Detect which cell encompasses the target text, then output its (X, Y) center coordinate. 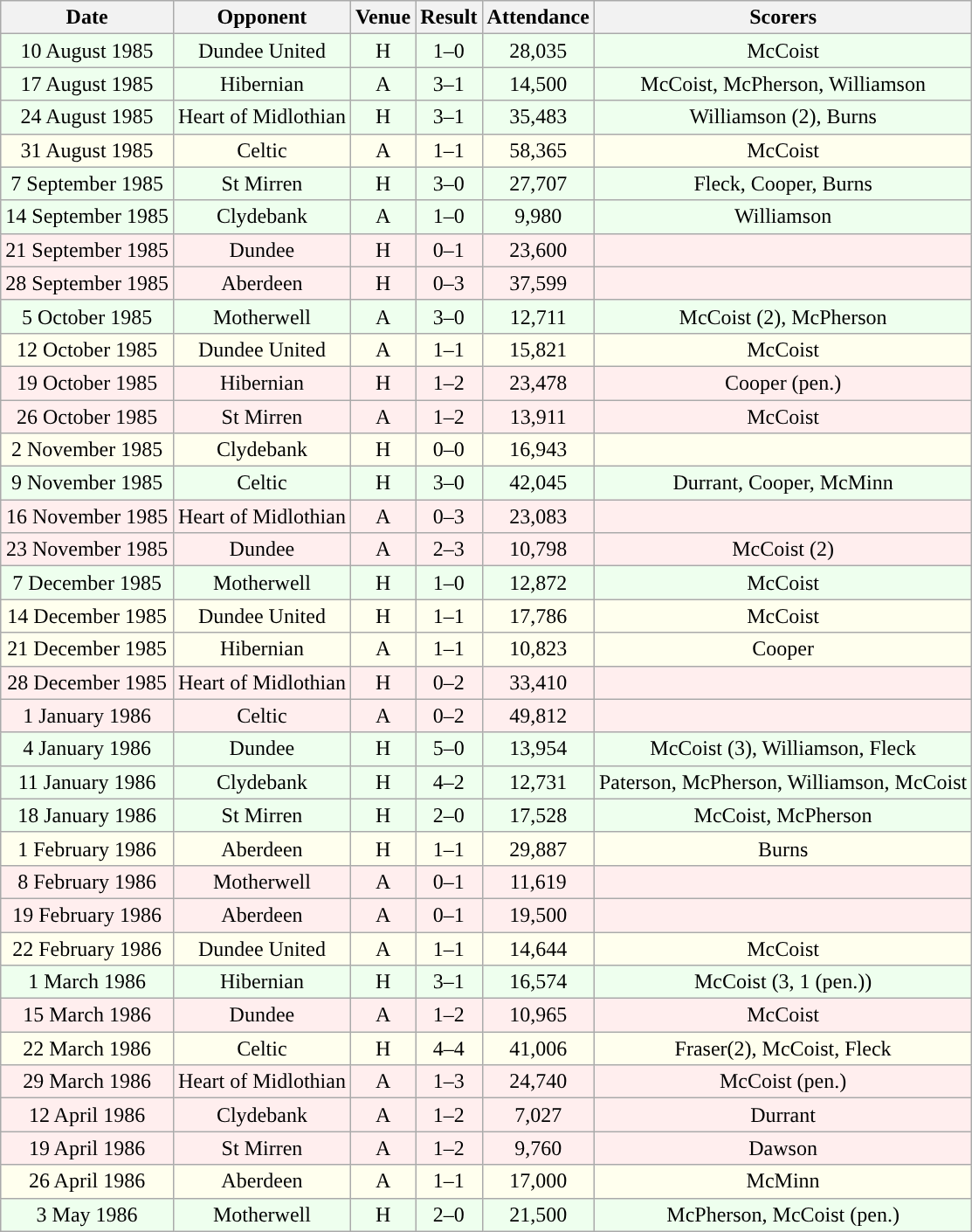
McCoist (2) (782, 550)
3 May 1986 (87, 1215)
7 September 1985 (87, 183)
17,528 (538, 815)
Durrant, Cooper, McMinn (782, 483)
23,600 (538, 250)
Venue (383, 17)
Williamson (782, 217)
13,954 (538, 749)
McCoist (3, 1 (pen.)) (782, 982)
19 April 1986 (87, 1148)
McPherson, McCoist (pen.) (782, 1215)
23,083 (538, 516)
16,574 (538, 982)
19 October 1985 (87, 383)
11 January 1986 (87, 782)
4 January 1986 (87, 749)
14 December 1985 (87, 616)
McCoist (pen.) (782, 1082)
1 February 1986 (87, 848)
4–2 (449, 782)
Durrant (782, 1115)
23 November 1985 (87, 550)
12 October 1985 (87, 350)
58,365 (538, 150)
21 September 1985 (87, 250)
Result (449, 17)
16,943 (538, 450)
35,483 (538, 117)
24,740 (538, 1082)
McCoist (3), Williamson, Fleck (782, 749)
29 March 1986 (87, 1082)
22 March 1986 (87, 1049)
14 September 1985 (87, 217)
12,731 (538, 782)
23,478 (538, 383)
8 February 1986 (87, 882)
31 August 1985 (87, 150)
1 March 1986 (87, 982)
11,619 (538, 882)
21 December 1985 (87, 649)
5 October 1985 (87, 316)
Fraser(2), McCoist, Fleck (782, 1049)
14,644 (538, 948)
Cooper (pen.) (782, 383)
42,045 (538, 483)
Scorers (782, 17)
21,500 (538, 1215)
19 February 1986 (87, 915)
9,760 (538, 1148)
49,812 (538, 716)
19,500 (538, 915)
McMinn (782, 1181)
2 November 1985 (87, 450)
33,410 (538, 682)
16 November 1985 (87, 516)
27,707 (538, 183)
12,872 (538, 583)
14,500 (538, 84)
41,006 (538, 1049)
Cooper (782, 649)
Williamson (2), Burns (782, 117)
28 September 1985 (87, 283)
10,798 (538, 550)
Opponent (262, 17)
10,965 (538, 1015)
2–3 (449, 550)
12,711 (538, 316)
22 February 1986 (87, 948)
5–0 (449, 749)
15 March 1986 (87, 1015)
McCoist, McPherson, Williamson (782, 84)
28 December 1985 (87, 682)
28,035 (538, 51)
24 August 1985 (87, 117)
10,823 (538, 649)
26 April 1986 (87, 1181)
Attendance (538, 17)
26 October 1985 (87, 417)
1 January 1986 (87, 716)
37,599 (538, 283)
Paterson, McPherson, Williamson, McCoist (782, 782)
Burns (782, 848)
17,786 (538, 616)
17 August 1985 (87, 84)
Dawson (782, 1148)
12 April 1986 (87, 1115)
17,000 (538, 1181)
18 January 1986 (87, 815)
29,887 (538, 848)
9,980 (538, 217)
Date (87, 17)
7,027 (538, 1115)
7 December 1985 (87, 583)
10 August 1985 (87, 51)
McCoist, McPherson (782, 815)
McCoist (2), McPherson (782, 316)
Fleck, Cooper, Burns (782, 183)
13,911 (538, 417)
9 November 1985 (87, 483)
15,821 (538, 350)
1–3 (449, 1082)
0–0 (449, 450)
4–4 (449, 1049)
